Detect which cell encompasses the target text, then output its (x, y) center coordinate. 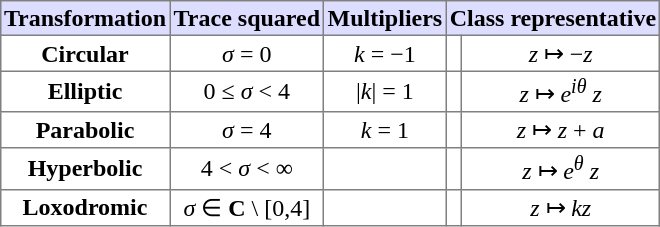
k = 1 (385, 130)
z ↦ kz (561, 207)
σ = 4 (247, 130)
0 ≤ σ < 4 (247, 92)
σ ∈ C \ [0,4] (247, 207)
z ↦ eiθ z (561, 92)
Parabolic (85, 130)
Transformation (85, 18)
Circular (85, 53)
z ↦ z + a (561, 130)
Loxodromic (85, 207)
Class representative (553, 18)
4 < σ < ∞ (247, 168)
σ = 0 (247, 53)
|k| = 1 (385, 92)
z ↦ eθ z (561, 168)
k = −1 (385, 53)
Multipliers (385, 18)
z ↦ −z (561, 53)
Elliptic (85, 92)
Hyperbolic (85, 168)
Trace squared (247, 18)
